Detect which cell encompasses the target text, then output its (X, Y) center coordinate. 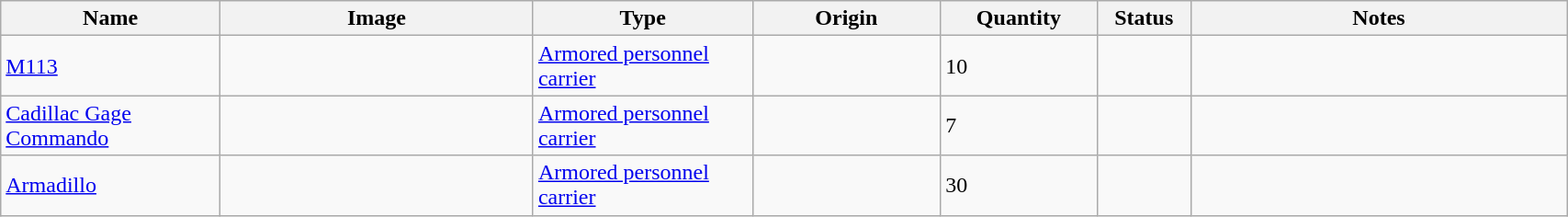
Origin (847, 18)
Image (377, 18)
7 (1019, 125)
30 (1019, 186)
Notes (1378, 18)
Status (1144, 18)
M113 (110, 66)
Name (110, 18)
Armadillo (110, 186)
Cadillac Gage Commando (110, 125)
10 (1019, 66)
Type (643, 18)
Quantity (1019, 18)
